Provide the [X, Y] coordinate of the cell's center where the given text is located.  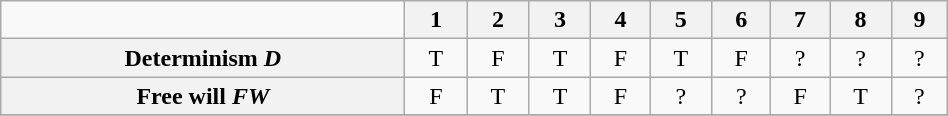
Free will FW [203, 96]
3 [560, 20]
5 [681, 20]
9 [920, 20]
Determinism D [203, 58]
6 [742, 20]
8 [861, 20]
4 [620, 20]
7 [800, 20]
2 [498, 20]
1 [436, 20]
